Provide the (x, y) coordinate of the cell's center where the given text is located.  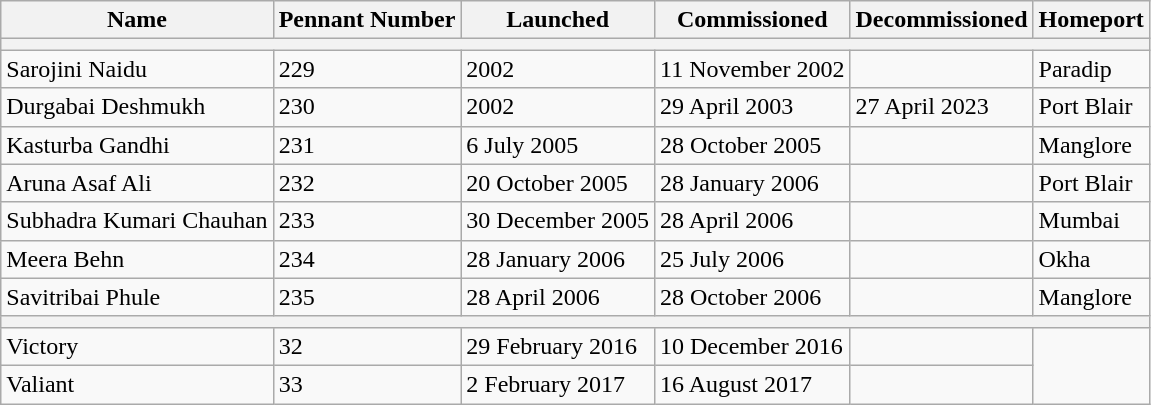
10 December 2016 (752, 346)
25 July 2006 (752, 259)
27 April 2023 (942, 107)
6 July 2005 (558, 145)
Commissioned (752, 20)
Meera Behn (137, 259)
32 (367, 346)
28 October 2005 (752, 145)
235 (367, 297)
Sarojini Naidu (137, 69)
2 February 2017 (558, 384)
Decommissioned (942, 20)
Kasturba Gandhi (137, 145)
232 (367, 183)
Victory (137, 346)
11 November 2002 (752, 69)
20 October 2005 (558, 183)
233 (367, 221)
230 (367, 107)
Subhadra Kumari Chauhan (137, 221)
Okha (1091, 259)
33 (367, 384)
234 (367, 259)
Homeport (1091, 20)
Paradip (1091, 69)
Pennant Number (367, 20)
28 October 2006 (752, 297)
Savitribai Phule (137, 297)
30 December 2005 (558, 221)
231 (367, 145)
29 April 2003 (752, 107)
Mumbai (1091, 221)
Aruna Asaf Ali (137, 183)
29 February 2016 (558, 346)
16 August 2017 (752, 384)
Valiant (137, 384)
Name (137, 20)
Durgabai Deshmukh (137, 107)
229 (367, 69)
Launched (558, 20)
